Output the [x, y] coordinate of the center of the cell containing the given text.  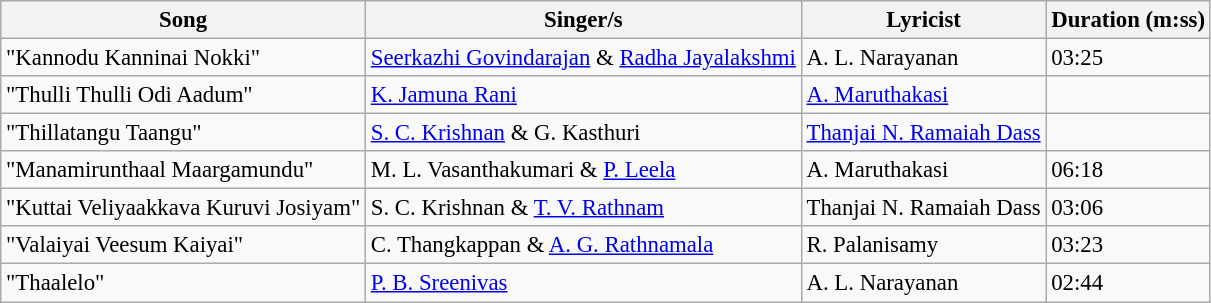
"Thulli Thulli Odi Aadum" [184, 95]
Seerkazhi Govindarajan & Radha Jayalakshmi [583, 58]
Duration (m:ss) [1128, 20]
S. C. Krishnan & G. Kasthuri [583, 133]
"Thillatangu Taangu" [184, 133]
S. C. Krishnan & T. V. Rathnam [583, 208]
03:06 [1128, 208]
Singer/s [583, 20]
03:23 [1128, 245]
K. Jamuna Rani [583, 95]
Song [184, 20]
"Kuttai Veliyaakkava Kuruvi Josiyam" [184, 208]
"Manamirunthaal Maargamundu" [184, 170]
"Thaalelo" [184, 283]
02:44 [1128, 283]
Lyricist [924, 20]
03:25 [1128, 58]
P. B. Sreenivas [583, 283]
C. Thangkappan & A. G. Rathnamala [583, 245]
"Valaiyai Veesum Kaiyai" [184, 245]
M. L. Vasanthakumari & P. Leela [583, 170]
"Kannodu Kanninai Nokki" [184, 58]
R. Palanisamy [924, 245]
06:18 [1128, 170]
